Scan for the cell matching the given text and deliver its (x, y) coordinate at center. 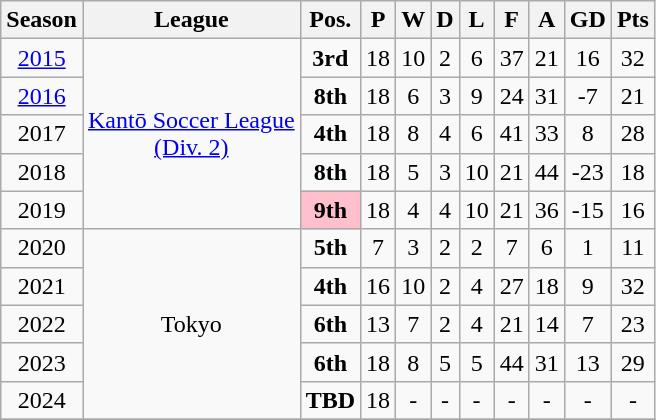
33 (546, 134)
3rd (330, 58)
2023 (42, 362)
2020 (42, 248)
TBD (330, 400)
36 (546, 210)
2019 (42, 210)
2022 (42, 324)
Tokyo (191, 324)
2021 (42, 286)
41 (512, 134)
-23 (588, 172)
F (512, 20)
2017 (42, 134)
D (445, 20)
A (546, 20)
27 (512, 286)
GD (588, 20)
1 (588, 248)
2018 (42, 172)
24 (512, 96)
L (476, 20)
2015 (42, 58)
14 (546, 324)
5th (330, 248)
-15 (588, 210)
2024 (42, 400)
11 (632, 248)
29 (632, 362)
-7 (588, 96)
League (191, 20)
Pos. (330, 20)
Season (42, 20)
Pts (632, 20)
2016 (42, 96)
37 (512, 58)
28 (632, 134)
W (414, 20)
23 (632, 324)
Kantō Soccer League(Div. 2) (191, 134)
9th (330, 210)
P (378, 20)
